Detect which cell encompasses the target text, then output its [X, Y] center coordinate. 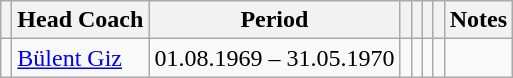
Notes [478, 20]
Head Coach [80, 20]
Period [274, 20]
01.08.1969 – 31.05.1970 [274, 58]
Bülent Giz [80, 58]
